Output the (X, Y) coordinate of the center of the cell containing the given text.  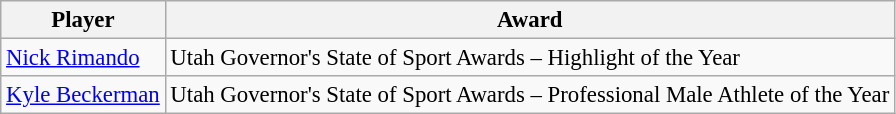
Award (530, 20)
Utah Governor's State of Sport Awards – Professional Male Athlete of the Year (530, 95)
Nick Rimando (83, 58)
Kyle Beckerman (83, 95)
Player (83, 20)
Utah Governor's State of Sport Awards – Highlight of the Year (530, 58)
